Provide the [X, Y] coordinate of the cell's center where the given text is located.  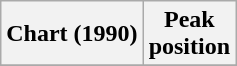
Chart (1990) [72, 34]
Peakposition [189, 34]
